Return the (X, Y) coordinate for the center point of the cell that contains the specified text.  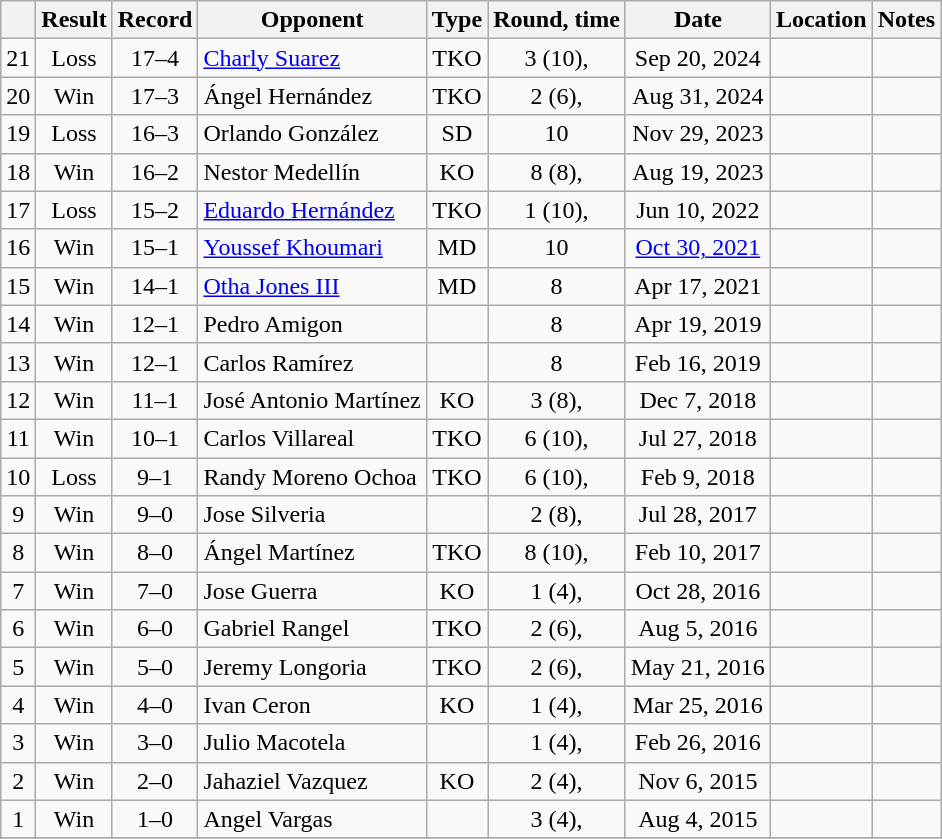
Date (698, 20)
5 (18, 667)
16–3 (155, 134)
1–0 (155, 819)
9–0 (155, 515)
11 (18, 438)
Jul 27, 2018 (698, 438)
2–0 (155, 781)
5–0 (155, 667)
Jeremy Longoria (312, 667)
13 (18, 362)
May 21, 2016 (698, 667)
Otha Jones III (312, 286)
José Antonio Martínez (312, 400)
10–1 (155, 438)
Julio Macotela (312, 743)
2 (8), (557, 515)
14–1 (155, 286)
17–4 (155, 58)
3 (18, 743)
3–0 (155, 743)
3 (10), (557, 58)
Feb 9, 2018 (698, 477)
Carlos Ramírez (312, 362)
Result (74, 20)
Jul 28, 2017 (698, 515)
17–3 (155, 96)
Ivan Ceron (312, 705)
Eduardo Hernández (312, 210)
4 (18, 705)
3 (4), (557, 819)
14 (18, 324)
Apr 19, 2019 (698, 324)
2 (4), (557, 781)
Mar 25, 2016 (698, 705)
16 (18, 248)
Aug 31, 2024 (698, 96)
3 (8), (557, 400)
Jose Guerra (312, 591)
Aug 4, 2015 (698, 819)
6–0 (155, 629)
4–0 (155, 705)
Nov 6, 2015 (698, 781)
Orlando González (312, 134)
Feb 10, 2017 (698, 553)
7–0 (155, 591)
Dec 7, 2018 (698, 400)
8 (10), (557, 553)
Round, time (557, 20)
7 (18, 591)
19 (18, 134)
Ángel Hernández (312, 96)
20 (18, 96)
Aug 19, 2023 (698, 172)
9 (18, 515)
8–0 (155, 553)
Angel Vargas (312, 819)
Gabriel Rangel (312, 629)
Jahaziel Vazquez (312, 781)
Aug 5, 2016 (698, 629)
2 (18, 781)
Sep 20, 2024 (698, 58)
15–2 (155, 210)
8 (8), (557, 172)
Jun 10, 2022 (698, 210)
17 (18, 210)
Ángel Martínez (312, 553)
Nestor Medellín (312, 172)
1 (10), (557, 210)
SD (456, 134)
Jose Silveria (312, 515)
Youssef Khoumari (312, 248)
Opponent (312, 20)
15 (18, 286)
Oct 28, 2016 (698, 591)
Charly Suarez (312, 58)
Apr 17, 2021 (698, 286)
Feb 16, 2019 (698, 362)
1 (18, 819)
Feb 26, 2016 (698, 743)
15–1 (155, 248)
Notes (906, 20)
18 (18, 172)
Type (456, 20)
Nov 29, 2023 (698, 134)
6 (18, 629)
Randy Moreno Ochoa (312, 477)
Carlos Villareal (312, 438)
Pedro Amigon (312, 324)
16–2 (155, 172)
Location (821, 20)
21 (18, 58)
9–1 (155, 477)
Oct 30, 2021 (698, 248)
12 (18, 400)
Record (155, 20)
11–1 (155, 400)
